Scan for the cell matching the given text and deliver its (x, y) coordinate at center. 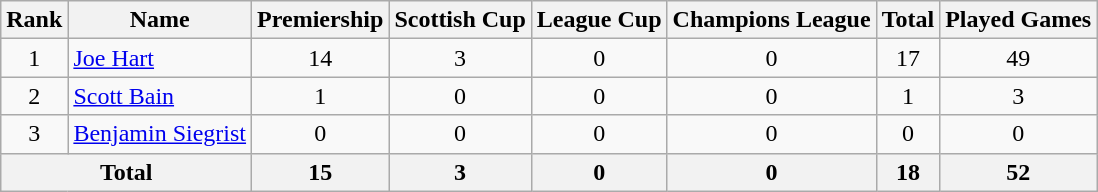
18 (908, 172)
Rank (34, 20)
Joe Hart (160, 58)
Name (160, 20)
17 (908, 58)
Premiership (320, 20)
52 (1018, 172)
Benjamin Siegrist (160, 134)
Played Games (1018, 20)
15 (320, 172)
2 (34, 96)
49 (1018, 58)
Scott Bain (160, 96)
Champions League (772, 20)
Scottish Cup (460, 20)
14 (320, 58)
League Cup (599, 20)
